Return [X, Y] of the center of cell containing provided text 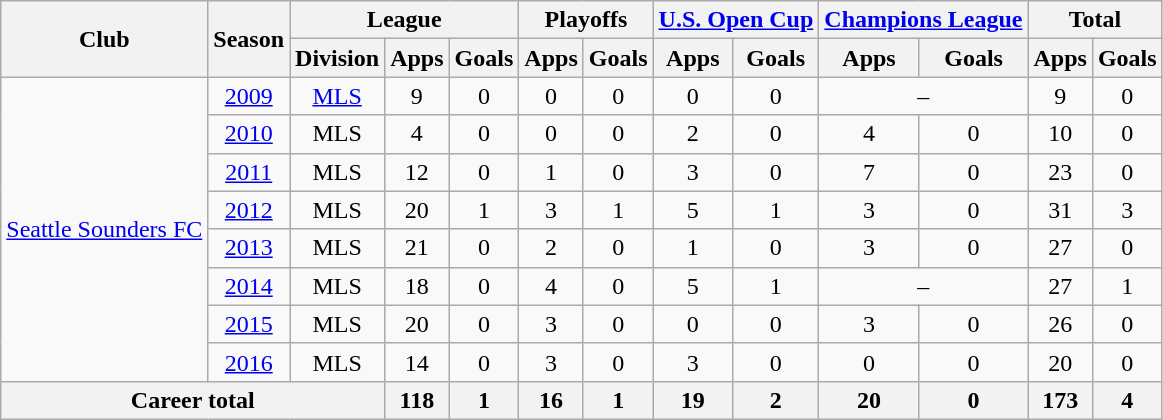
16 [551, 400]
21 [417, 248]
26 [1060, 324]
Total [1095, 20]
12 [417, 172]
2016 [249, 362]
Playoffs [586, 20]
23 [1060, 172]
18 [417, 286]
2010 [249, 134]
Season [249, 39]
118 [417, 400]
31 [1060, 210]
Champions League [924, 20]
19 [693, 400]
Career total [193, 400]
2013 [249, 248]
10 [1060, 134]
U.S. Open Cup [736, 20]
2014 [249, 286]
14 [417, 362]
Club [104, 39]
7 [869, 172]
2009 [249, 96]
173 [1060, 400]
Division [338, 58]
2015 [249, 324]
Seattle Sounders FC [104, 229]
2012 [249, 210]
2011 [249, 172]
League [404, 20]
